Scan for the cell matching the given text and deliver its (X, Y) coordinate at center. 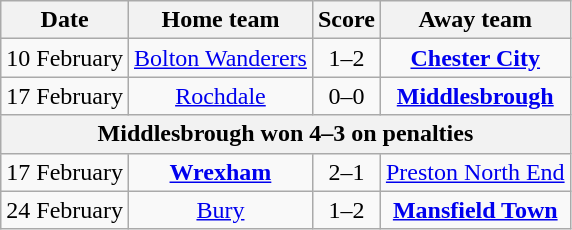
Chester City (475, 58)
Bolton Wanderers (220, 58)
10 February (65, 58)
0–0 (346, 96)
24 February (65, 210)
Middlesbrough (475, 96)
Bury (220, 210)
Away team (475, 20)
2–1 (346, 172)
Score (346, 20)
Middlesbrough won 4–3 on penalties (286, 134)
Mansfield Town (475, 210)
Date (65, 20)
Wrexham (220, 172)
Preston North End (475, 172)
Rochdale (220, 96)
Home team (220, 20)
